For the text-containing cell, return its midpoint in [x, y] coordinate format. 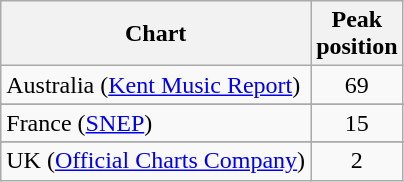
Australia (Kent Music Report) [156, 85]
15 [357, 123]
Peakposition [357, 34]
France (SNEP) [156, 123]
2 [357, 161]
UK (Official Charts Company) [156, 161]
Chart [156, 34]
69 [357, 85]
